Locate the cell with the specified text and output its [X, Y] center coordinate. 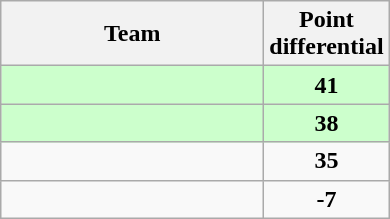
35 [326, 161]
Point differential [326, 34]
38 [326, 123]
41 [326, 85]
-7 [326, 199]
Team [132, 34]
